Return the [X, Y] coordinate for the center point of the cell that contains the specified text.  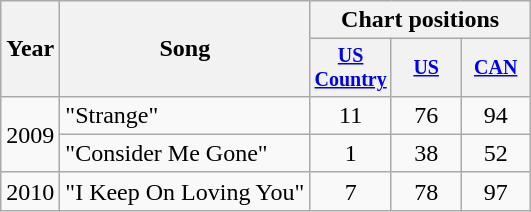
94 [496, 115]
38 [426, 153]
2009 [30, 134]
52 [496, 153]
US [426, 68]
76 [426, 115]
97 [496, 191]
Year [30, 49]
2010 [30, 191]
CAN [496, 68]
11 [351, 115]
Chart positions [420, 20]
1 [351, 153]
"Strange" [185, 115]
"I Keep On Loving You" [185, 191]
7 [351, 191]
"Consider Me Gone" [185, 153]
78 [426, 191]
Song [185, 49]
US Country [351, 68]
